Pinpoint the cell where the given text exists, returning its (X, Y) midpoint coordinate. 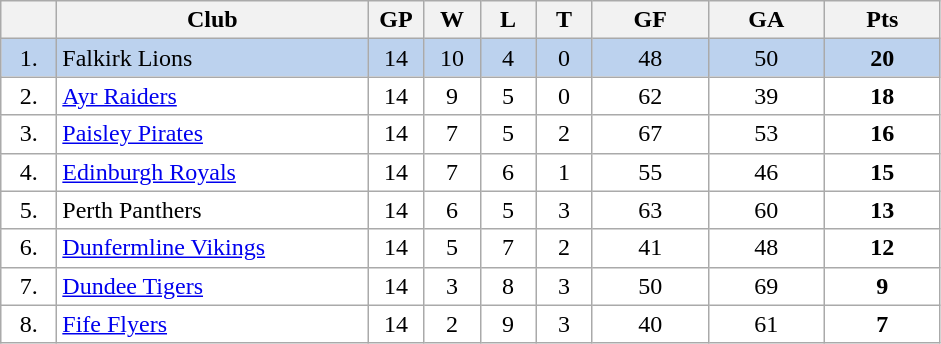
15 (882, 172)
Ayr Raiders (212, 96)
Club (212, 20)
20 (882, 58)
10 (452, 58)
Dundee Tigers (212, 286)
60 (766, 210)
69 (766, 286)
2. (29, 96)
61 (766, 324)
46 (766, 172)
40 (650, 324)
4 (508, 58)
Falkirk Lions (212, 58)
Perth Panthers (212, 210)
41 (650, 248)
GA (766, 20)
63 (650, 210)
8. (29, 324)
55 (650, 172)
Dunfermline Vikings (212, 248)
12 (882, 248)
3. (29, 134)
Edinburgh Royals (212, 172)
39 (766, 96)
Fife Flyers (212, 324)
53 (766, 134)
Paisley Pirates (212, 134)
62 (650, 96)
W (452, 20)
13 (882, 210)
1. (29, 58)
67 (650, 134)
1 (564, 172)
18 (882, 96)
6. (29, 248)
4. (29, 172)
T (564, 20)
GF (650, 20)
7. (29, 286)
Pts (882, 20)
5. (29, 210)
8 (508, 286)
L (508, 20)
GP (396, 20)
16 (882, 134)
